Return (x, y) of the center of cell containing provided text 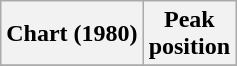
Chart (1980) (72, 34)
Peakposition (189, 34)
